Return (X, Y) of the center of cell containing provided text 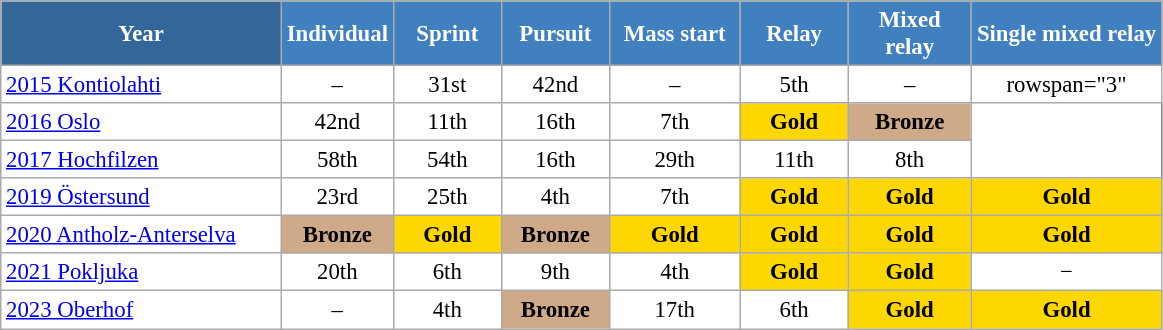
Pursuit (555, 34)
Mass start (674, 34)
17th (674, 310)
20th (337, 273)
5th (794, 85)
Relay (794, 34)
2021 Pokljuka (142, 273)
rowspan="3" (1066, 85)
Mixed relay (910, 34)
2023 Oberhof (142, 310)
2020 Antholz-Anterselva (142, 235)
Year (142, 34)
8th (910, 160)
29th (674, 160)
31st (447, 85)
2019 Östersund (142, 197)
25th (447, 197)
2016 Oslo (142, 122)
2017 Hochfilzen (142, 160)
9th (555, 273)
23rd (337, 197)
− (1066, 273)
58th (337, 160)
2015 Kontiolahti (142, 85)
Sprint (447, 34)
Single mixed relay (1066, 34)
Individual (337, 34)
54th (447, 160)
